Scan for the cell matching the given text and deliver its (x, y) coordinate at center. 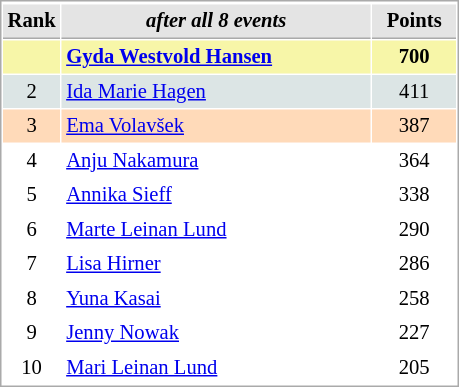
4 (32, 160)
5 (32, 194)
364 (414, 160)
2 (32, 92)
Lisa Hirner (216, 264)
Mari Leinan Lund (216, 368)
10 (32, 368)
387 (414, 126)
6 (32, 230)
286 (414, 264)
Marte Leinan Lund (216, 230)
Ida Marie Hagen (216, 92)
Anju Nakamura (216, 160)
411 (414, 92)
205 (414, 368)
258 (414, 298)
7 (32, 264)
3 (32, 126)
Ema Volavšek (216, 126)
Rank (32, 21)
Points (414, 21)
Annika Sieff (216, 194)
227 (414, 332)
Jenny Nowak (216, 332)
9 (32, 332)
after all 8 events (216, 21)
Yuna Kasai (216, 298)
290 (414, 230)
Gyda Westvold Hansen (216, 56)
8 (32, 298)
338 (414, 194)
700 (414, 56)
